Search for the cell housing the specified text and yield its (x, y) center coordinate. 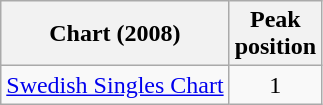
1 (275, 85)
Swedish Singles Chart (115, 85)
Chart (2008) (115, 34)
Peakposition (275, 34)
